Provide the (x, y) coordinate of the cell's center where the given text is located.  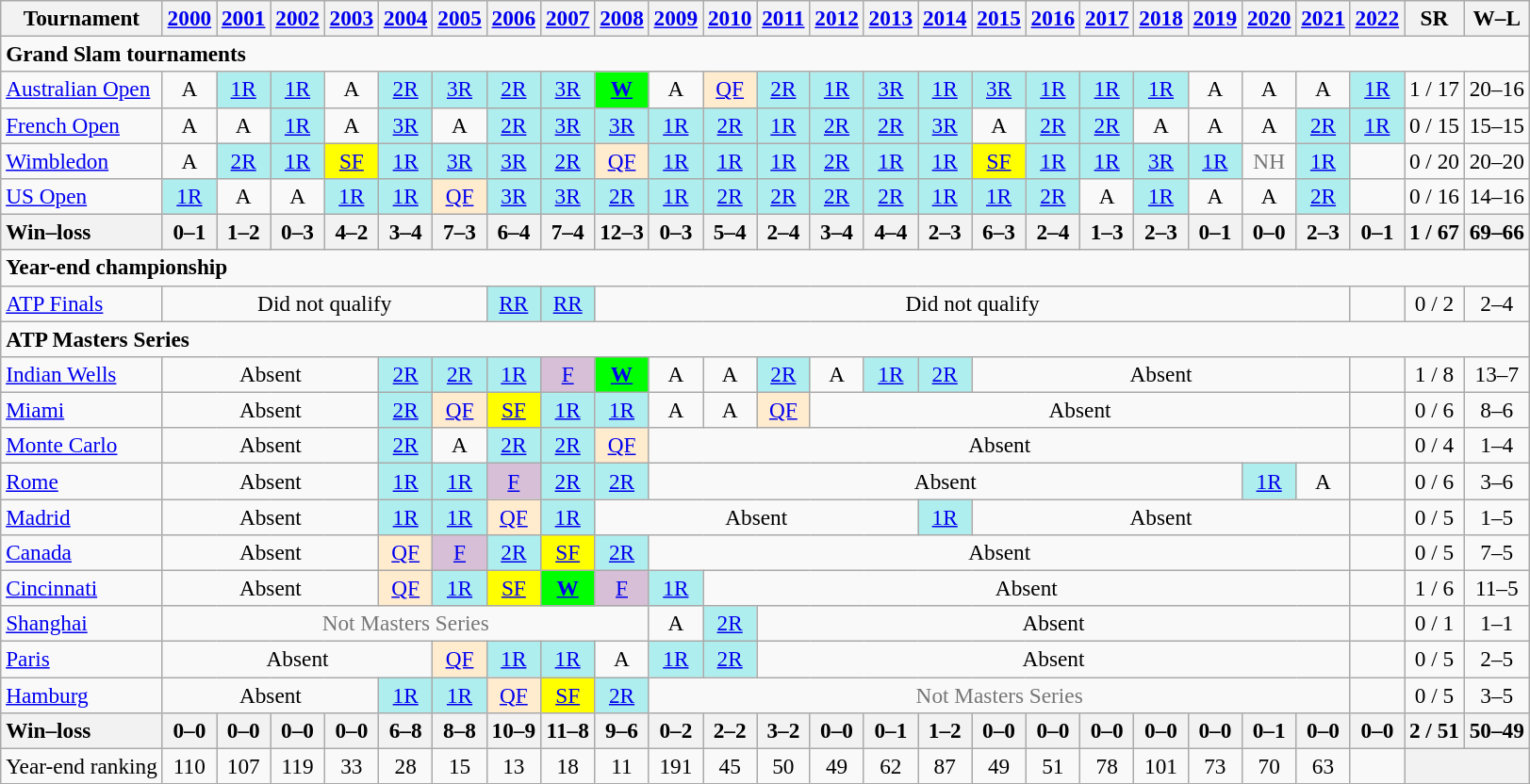
28 (405, 766)
2012 (837, 18)
0 / 20 (1435, 160)
15–15 (1497, 125)
W–L (1497, 18)
1 / 17 (1435, 90)
11 (622, 766)
ATP Finals (81, 303)
Cincinnati (81, 588)
French Open (81, 125)
Wimbledon (81, 160)
2021 (1324, 18)
11–5 (1497, 588)
2–2 (730, 730)
Indian Wells (81, 374)
SR (1435, 18)
Year-end championship (765, 268)
0 / 16 (1435, 196)
87 (945, 766)
NH (1269, 160)
ATP Masters Series (765, 338)
5–4 (730, 232)
2014 (945, 18)
2009 (675, 18)
2015 (999, 18)
Miami (81, 410)
70 (1269, 766)
15 (460, 766)
Monte Carlo (81, 446)
2016 (1052, 18)
Rome (81, 481)
1 / 67 (1435, 232)
12–3 (622, 232)
63 (1324, 766)
107 (243, 766)
2017 (1107, 18)
0 / 2 (1435, 303)
62 (890, 766)
2003 (351, 18)
2005 (460, 18)
20–16 (1497, 90)
2–5 (1497, 659)
0 / 4 (1435, 446)
13 (513, 766)
33 (351, 766)
2013 (890, 18)
6–4 (513, 232)
6–3 (999, 232)
191 (675, 766)
1 / 8 (1435, 374)
50 (783, 766)
11–8 (568, 730)
9–6 (622, 730)
Tournament (81, 18)
2018 (1161, 18)
3–5 (1497, 694)
1–5 (1497, 516)
4–2 (351, 232)
2022 (1376, 18)
Year-end ranking (81, 766)
2010 (730, 18)
Grand Slam tournaments (765, 54)
7–3 (460, 232)
3–2 (783, 730)
13–7 (1497, 374)
119 (298, 766)
7–5 (1497, 552)
0 / 1 (1435, 624)
2 / 51 (1435, 730)
8–6 (1497, 410)
45 (730, 766)
2019 (1214, 18)
Canada (81, 552)
18 (568, 766)
2006 (513, 18)
Shanghai (81, 624)
10–9 (513, 730)
1–3 (1107, 232)
69–66 (1497, 232)
2002 (298, 18)
101 (1161, 766)
1–4 (1497, 446)
14–16 (1497, 196)
8–8 (460, 730)
0 / 15 (1435, 125)
US Open (81, 196)
110 (189, 766)
78 (1107, 766)
2001 (243, 18)
4–4 (890, 232)
Madrid (81, 516)
50–49 (1497, 730)
2004 (405, 18)
6–8 (405, 730)
2000 (189, 18)
Australian Open (81, 90)
2007 (568, 18)
2008 (622, 18)
1–1 (1497, 624)
2011 (783, 18)
Paris (81, 659)
3–6 (1497, 481)
Hamburg (81, 694)
1 / 6 (1435, 588)
20–20 (1497, 160)
2020 (1269, 18)
7–4 (568, 232)
0–2 (675, 730)
73 (1214, 766)
51 (1052, 766)
